Pinpoint the cell where the given text exists, returning its (x, y) midpoint coordinate. 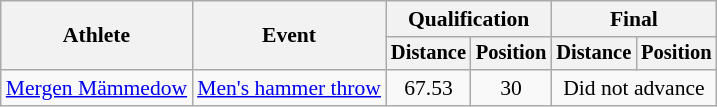
Event (289, 36)
Did not advance (634, 88)
Qualification (468, 19)
30 (511, 88)
Men's hammer throw (289, 88)
67.53 (428, 88)
Athlete (96, 36)
Final (634, 19)
Mergen Mämmedow (96, 88)
